For the text-containing cell, return its midpoint in (X, Y) coordinate format. 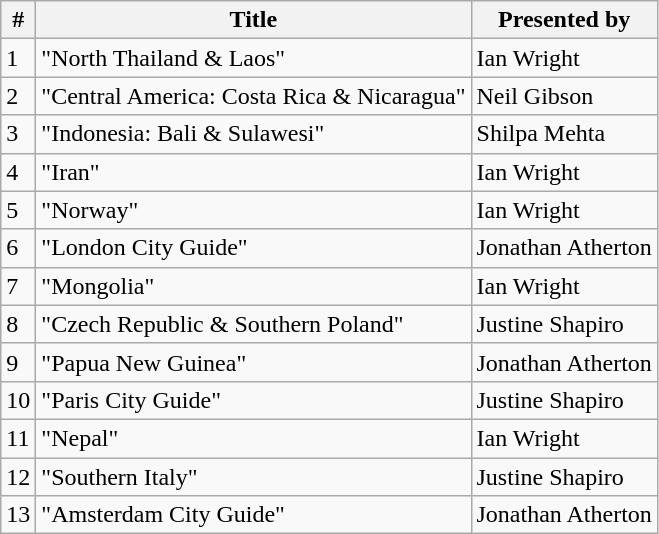
"Paris City Guide" (254, 400)
Shilpa Mehta (564, 134)
"Iran" (254, 172)
"London City Guide" (254, 248)
10 (18, 400)
Presented by (564, 20)
# (18, 20)
1 (18, 58)
4 (18, 172)
"Czech Republic & Southern Poland" (254, 324)
Neil Gibson (564, 96)
"Papua New Guinea" (254, 362)
"Norway" (254, 210)
6 (18, 248)
"Mongolia" (254, 286)
"Southern Italy" (254, 477)
"Nepal" (254, 438)
"North Thailand & Laos" (254, 58)
8 (18, 324)
"Amsterdam City Guide" (254, 515)
11 (18, 438)
"Indonesia: Bali & Sulawesi" (254, 134)
9 (18, 362)
12 (18, 477)
5 (18, 210)
Title (254, 20)
3 (18, 134)
2 (18, 96)
7 (18, 286)
13 (18, 515)
"Central America: Costa Rica & Nicaragua" (254, 96)
